Capture the cell that displays the provided text and extract its (x, y) central coordinate. 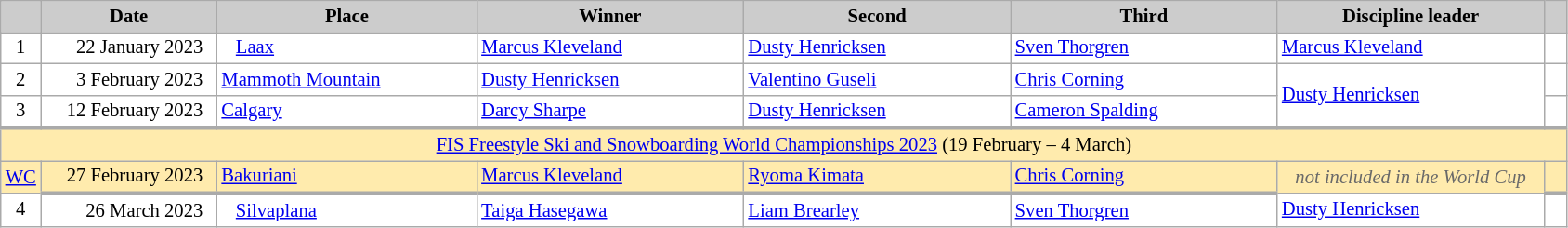
3 (20, 112)
3 February 2023 (129, 79)
Discipline leader (1410, 16)
4 (20, 210)
Calgary (346, 112)
26 March 2023 (129, 210)
27 February 2023 (129, 177)
Silvaplana (346, 210)
22 January 2023 (129, 47)
Laax (346, 47)
Valentino Guseli (877, 79)
2 (20, 79)
Ryoma Kimata (877, 177)
not included in the World Cup (1410, 177)
1 (20, 47)
Third (1144, 16)
Winner (609, 16)
12 February 2023 (129, 112)
Darcy Sharpe (609, 112)
Cameron Spalding (1144, 112)
Second (877, 16)
Taiga Hasegawa (609, 210)
Place (346, 16)
Mammoth Mountain (346, 79)
FIS Freestyle Ski and Snowboarding World Championships 2023 (19 February – 4 March) (784, 143)
Bakuriani (346, 177)
WC (20, 177)
Liam Brearley (877, 210)
Date (129, 16)
